Output the [x, y] coordinate of the center of the cell containing the given text.  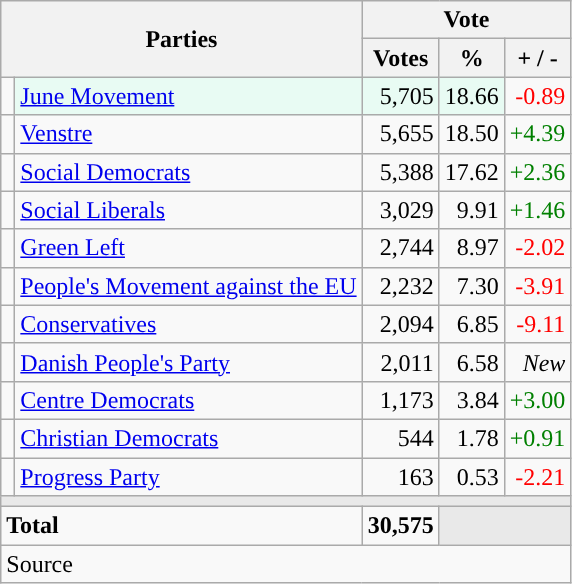
-3.91 [538, 286]
+3.00 [538, 400]
Parties [182, 39]
5,655 [400, 134]
6.58 [472, 362]
9.91 [472, 210]
Total [182, 526]
3,029 [400, 210]
Green Left [188, 248]
+1.46 [538, 210]
Source [286, 564]
6.85 [472, 324]
New [538, 362]
3.84 [472, 400]
Votes [400, 58]
2,011 [400, 362]
18.50 [472, 134]
Conservatives [188, 324]
2,094 [400, 324]
17.62 [472, 172]
18.66 [472, 96]
June Movement [188, 96]
0.53 [472, 477]
Centre Democrats [188, 400]
5,705 [400, 96]
% [472, 58]
-2.02 [538, 248]
Social Liberals [188, 210]
+ / - [538, 58]
2,744 [400, 248]
7.30 [472, 286]
8.97 [472, 248]
+2.36 [538, 172]
1,173 [400, 400]
2,232 [400, 286]
1.78 [472, 438]
5,388 [400, 172]
Danish People's Party [188, 362]
+4.39 [538, 134]
People's Movement against the EU [188, 286]
-9.11 [538, 324]
-0.89 [538, 96]
30,575 [400, 526]
+0.91 [538, 438]
Vote [466, 20]
-2.21 [538, 477]
163 [400, 477]
Christian Democrats [188, 438]
Venstre [188, 134]
544 [400, 438]
Progress Party [188, 477]
Social Democrats [188, 172]
